Detect which cell encompasses the target text, then output its (x, y) center coordinate. 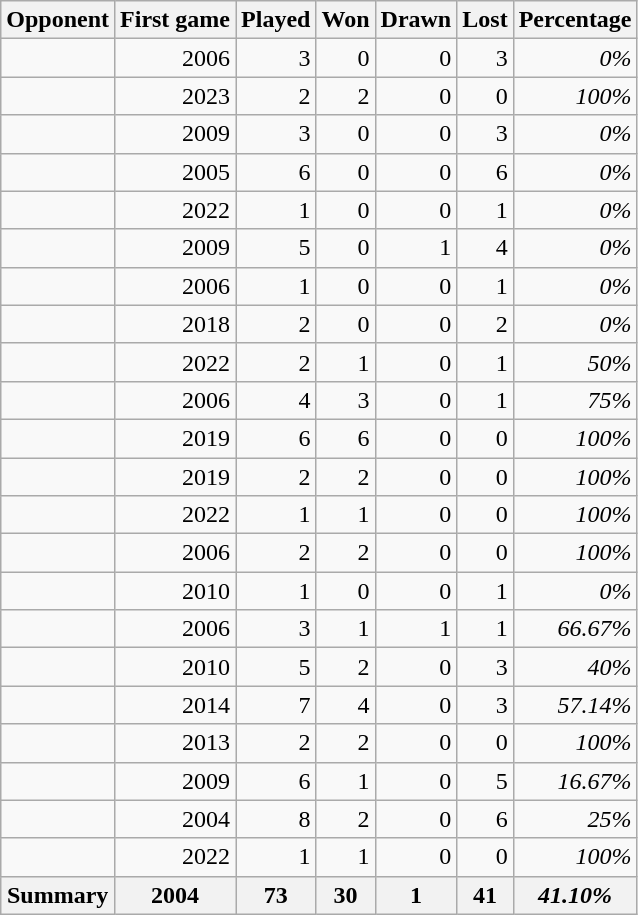
Lost (485, 20)
2013 (176, 743)
Played (276, 20)
75% (575, 400)
7 (276, 705)
8 (276, 819)
Percentage (575, 20)
2005 (176, 172)
73 (276, 895)
2014 (176, 705)
2018 (176, 324)
41.10% (575, 895)
50% (575, 362)
Summary (58, 895)
41 (485, 895)
66.67% (575, 629)
57.14% (575, 705)
2023 (176, 96)
Opponent (58, 20)
Drawn (416, 20)
Won (346, 20)
40% (575, 667)
25% (575, 819)
First game (176, 20)
30 (346, 895)
16.67% (575, 781)
